Return the [x, y] coordinate for the center point of the cell that contains the specified text.  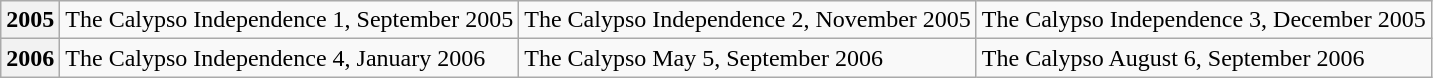
The Calypso Independence 2, November 2005 [748, 20]
2006 [30, 58]
The Calypso May 5, September 2006 [748, 58]
The Calypso August 6, September 2006 [1204, 58]
The Calypso Independence 3, December 2005 [1204, 20]
The Calypso Independence 4, January 2006 [290, 58]
2005 [30, 20]
The Calypso Independence 1, September 2005 [290, 20]
